Detect which cell encompasses the target text, then output its [x, y] center coordinate. 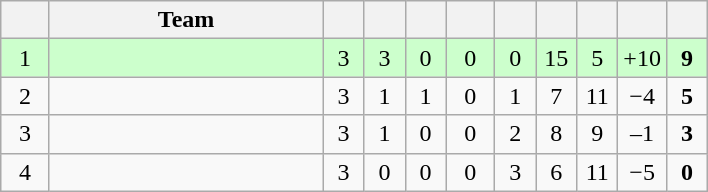
Team [186, 20]
–1 [642, 134]
−4 [642, 96]
8 [556, 134]
15 [556, 58]
6 [556, 172]
+10 [642, 58]
−5 [642, 172]
4 [26, 172]
7 [556, 96]
